From the cell containing the given text, extract its center point as [X, Y] coordinate. 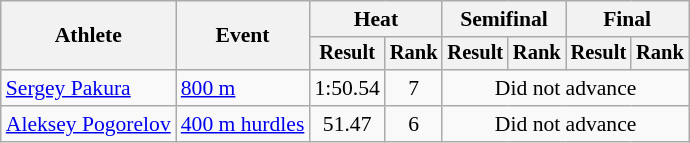
Final [628, 19]
400 m hurdles [243, 124]
6 [414, 124]
Semifinal [504, 19]
Athlete [88, 36]
Heat [376, 19]
1:50.54 [346, 88]
Aleksey Pogorelov [88, 124]
Event [243, 36]
Sergey Pakura [88, 88]
51.47 [346, 124]
7 [414, 88]
800 m [243, 88]
